Determine the (x, y) coordinate at the center of the cell enclosing the given text.  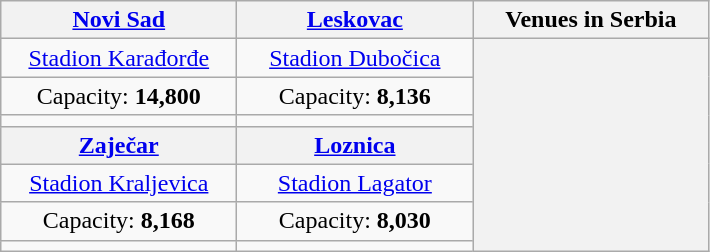
Stadion Dubočica (355, 58)
Stadion Kraljevica (119, 183)
Leskovac (355, 20)
Capacity: 8,136 (355, 96)
Capacity: 8,030 (355, 221)
Loznica (355, 145)
Novi Sad (119, 20)
Venues in Serbia (591, 20)
Stadion Karađorđe (119, 58)
Capacity: 14,800 (119, 96)
Capacity: 8,168 (119, 221)
Stadion Lagator (355, 183)
Zaječar (119, 145)
